Pinpoint the cell where the given text exists, returning its (x, y) midpoint coordinate. 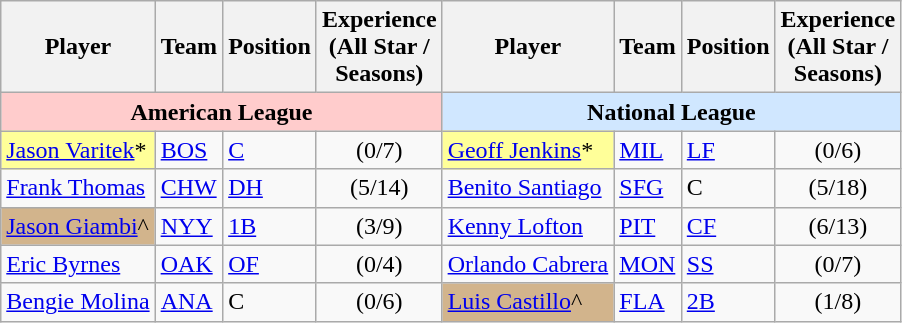
(6/13) (838, 226)
FLA (648, 302)
DH (270, 188)
(1/8) (838, 302)
2B (728, 302)
(5/14) (379, 188)
PIT (648, 226)
American League (222, 112)
Bengie Molina (78, 302)
Jason Varitek* (78, 150)
ANA (189, 302)
Jason Giambi^ (78, 226)
Geoff Jenkins* (528, 150)
Kenny Lofton (528, 226)
(3/9) (379, 226)
MIL (648, 150)
NYY (189, 226)
(5/18) (838, 188)
(0/4) (379, 264)
National League (672, 112)
SS (728, 264)
OAK (189, 264)
Eric Byrnes (78, 264)
LF (728, 150)
Orlando Cabrera (528, 264)
CHW (189, 188)
BOS (189, 150)
Luis Castillo^ (528, 302)
CF (728, 226)
Benito Santiago (528, 188)
1B (270, 226)
Frank Thomas (78, 188)
MON (648, 264)
SFG (648, 188)
OF (270, 264)
